From the cell containing the given text, extract its center point as [x, y] coordinate. 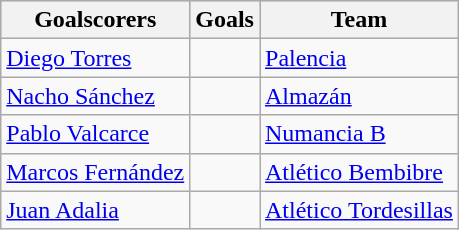
Pablo Valcarce [96, 134]
Nacho Sánchez [96, 96]
Palencia [360, 58]
Numancia B [360, 134]
Atlético Tordesillas [360, 210]
Goalscorers [96, 20]
Marcos Fernández [96, 172]
Juan Adalia [96, 210]
Diego Torres [96, 58]
Goals [225, 20]
Almazán [360, 96]
Atlético Bembibre [360, 172]
Team [360, 20]
